Find where the given text appears and provide that cell's center as (x, y) coordinate. 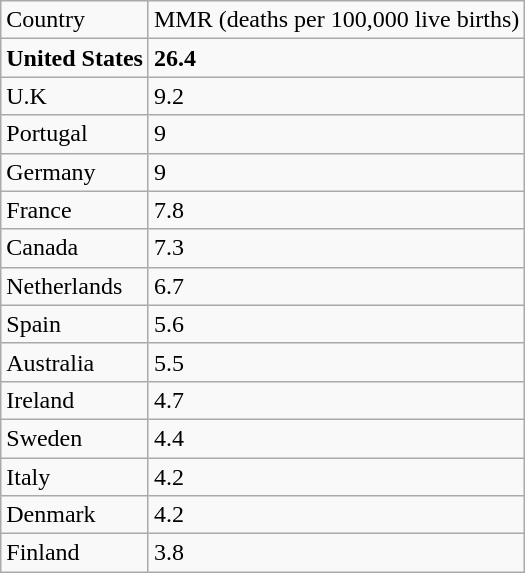
5.6 (336, 324)
Country (75, 20)
Finland (75, 553)
7.8 (336, 210)
Australia (75, 362)
Germany (75, 172)
Denmark (75, 515)
Netherlands (75, 286)
United States (75, 58)
MMR (deaths per 100,000 live births) (336, 20)
9.2 (336, 96)
Sweden (75, 438)
5.5 (336, 362)
4.7 (336, 400)
4.4 (336, 438)
France (75, 210)
26.4 (336, 58)
Spain (75, 324)
7.3 (336, 248)
Canada (75, 248)
U.K (75, 96)
6.7 (336, 286)
Portugal (75, 134)
Ireland (75, 400)
3.8 (336, 553)
Italy (75, 477)
